Capture the cell that displays the provided text and extract its (x, y) central coordinate. 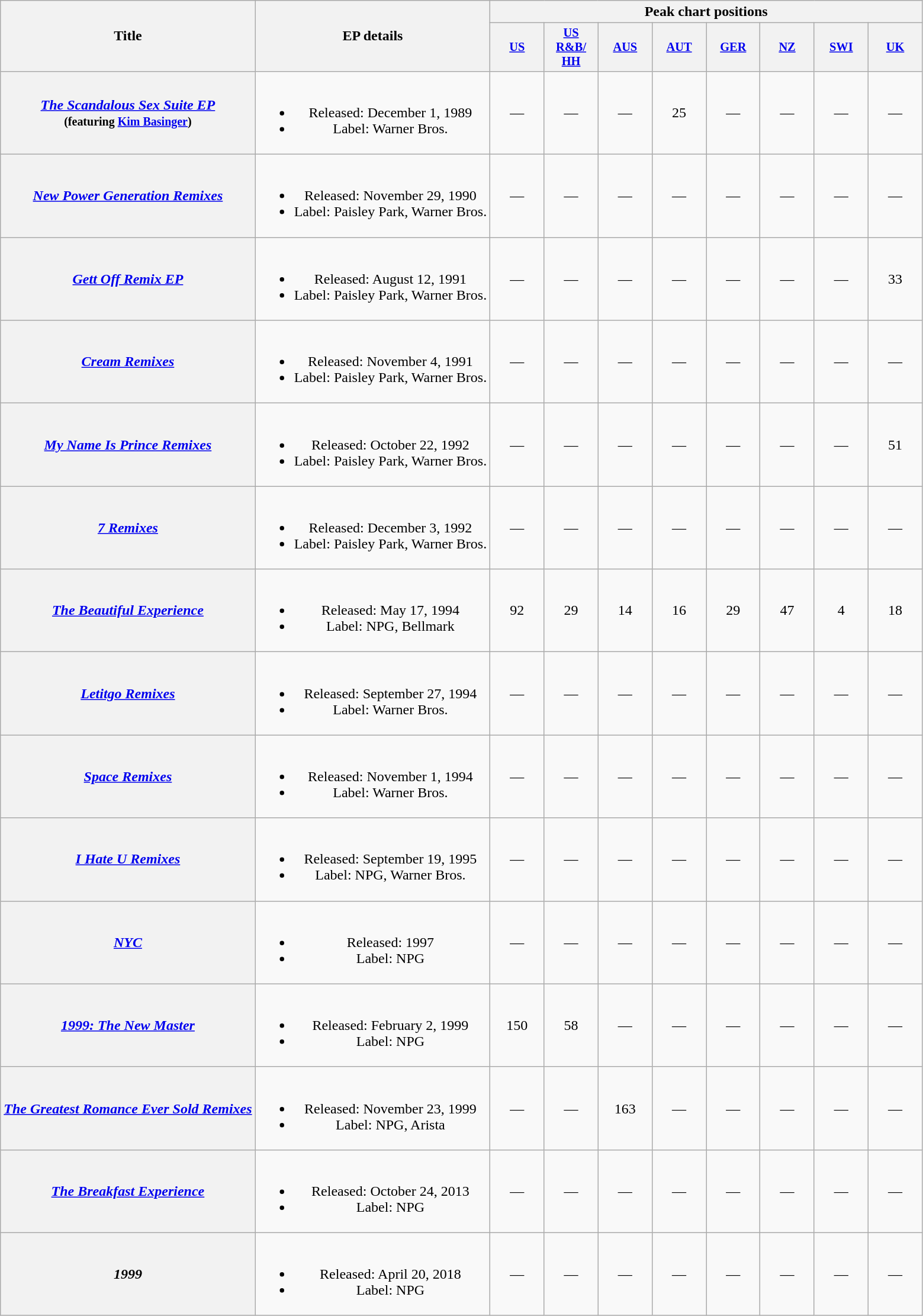
NYC (128, 942)
33 (895, 279)
Released: October 24, 2013Label: NPG (373, 1191)
Released: December 3, 1992Label: Paisley Park, Warner Bros. (373, 528)
The Breakfast Experience (128, 1191)
163 (625, 1108)
AUT (678, 47)
1999: The New Master (128, 1025)
Released: November 1, 1994Label: Warner Bros. (373, 776)
Released: December 1, 1989Label: Warner Bros. (373, 113)
Released: September 19, 1995Label: NPG, Warner Bros. (373, 859)
Released: April 20, 2018Label: NPG (373, 1274)
1999 (128, 1274)
150 (517, 1025)
Released: 1997Label: NPG (373, 942)
Released: November 23, 1999Label: NPG, Arista (373, 1108)
92 (517, 611)
Released: November 29, 1990Label: Paisley Park, Warner Bros. (373, 196)
14 (625, 611)
58 (571, 1025)
Released: February 2, 1999Label: NPG (373, 1025)
My Name Is Prince Remixes (128, 445)
Letitgo Remixes (128, 694)
Released: August 12, 1991Label: Paisley Park, Warner Bros. (373, 279)
Space Remixes (128, 776)
4 (841, 611)
47 (787, 611)
The Scandalous Sex Suite EP (featuring Kim Basinger) (128, 113)
Released: October 22, 1992Label: Paisley Park, Warner Bros. (373, 445)
51 (895, 445)
Title (128, 36)
EP details (373, 36)
16 (678, 611)
NZ (787, 47)
Gett Off Remix EP (128, 279)
Released: November 4, 1991Label: Paisley Park, Warner Bros. (373, 362)
Peak chart positions (706, 12)
Cream Remixes (128, 362)
US (517, 47)
AUS (625, 47)
I Hate U Remixes (128, 859)
The Greatest Romance Ever Sold Remixes (128, 1108)
Released: May 17, 1994Label: NPG, Bellmark (373, 611)
7 Remixes (128, 528)
The Beautiful Experience (128, 611)
18 (895, 611)
GER (733, 47)
UK (895, 47)
USR&B/HH (571, 47)
25 (678, 113)
Released: September 27, 1994Label: Warner Bros. (373, 694)
SWI (841, 47)
New Power Generation Remixes (128, 196)
